Locate the cell with the specified text and output its [X, Y] center coordinate. 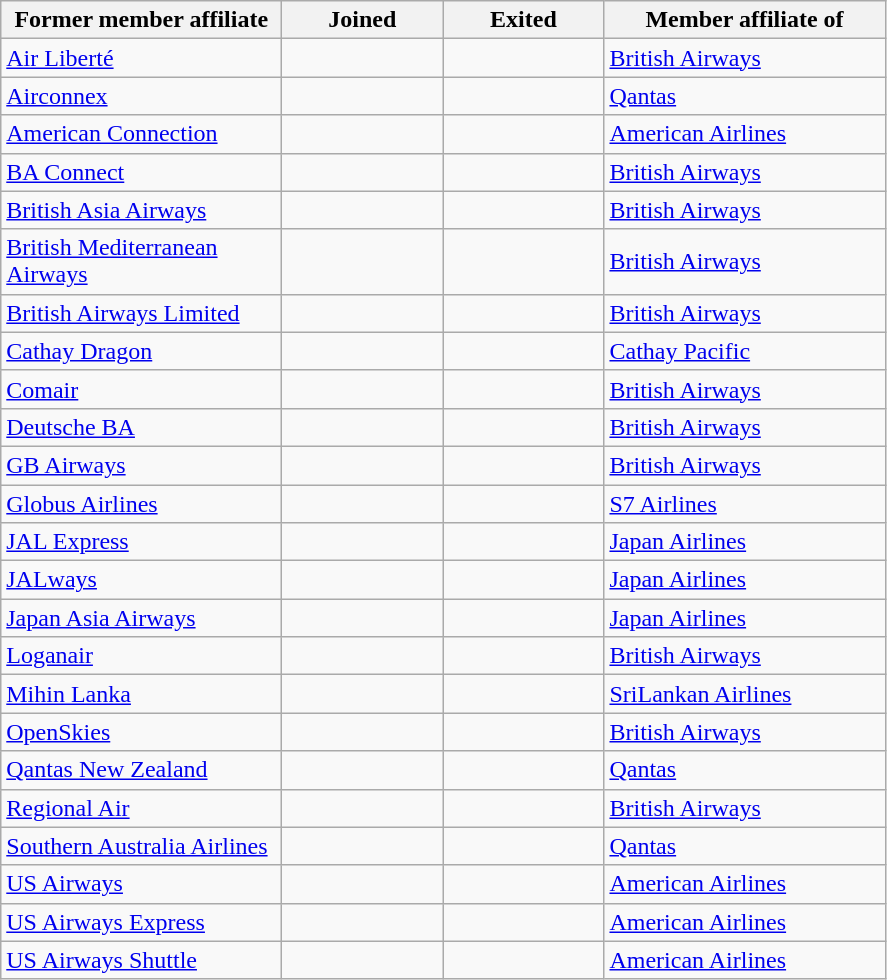
Airconnex [142, 96]
Member affiliate of [744, 20]
GB Airways [142, 465]
Cathay Dragon [142, 351]
Globus Airlines [142, 503]
Exited [524, 20]
Loganair [142, 656]
British Airways Limited [142, 313]
US Airways Shuttle [142, 960]
Former member affiliate [142, 20]
Cathay Pacific [744, 351]
SriLankan Airlines [744, 694]
Deutsche BA [142, 427]
Qantas New Zealand [142, 770]
OpenSkies [142, 732]
Southern Australia Airlines [142, 846]
Regional Air [142, 808]
Comair [142, 389]
JALways [142, 580]
JAL Express [142, 542]
US Airways [142, 884]
British Asia Airways [142, 210]
British Mediterranean Airways [142, 262]
Mihin Lanka [142, 694]
S7 Airlines [744, 503]
Japan Asia Airways [142, 618]
US Airways Express [142, 922]
BA Connect [142, 172]
Joined [362, 20]
American Connection [142, 134]
Air Liberté [142, 58]
